Capture the cell that displays the provided text and extract its [X, Y] central coordinate. 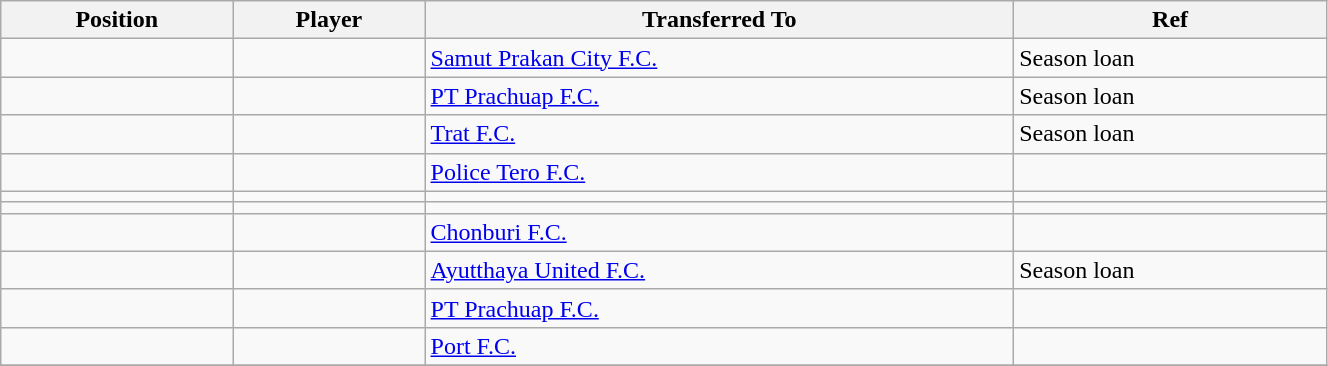
Port F.C. [720, 346]
Player [329, 20]
Position [117, 20]
Samut Prakan City F.C. [720, 58]
Ayutthaya United F.C. [720, 270]
Chonburi F.C. [720, 232]
Trat F.C. [720, 134]
Transferred To [720, 20]
Police Tero F.C. [720, 172]
Ref [1170, 20]
